Extract the [x, y] coordinate from the center of the cell holding the provided text.  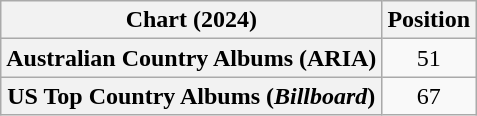
Position [429, 20]
US Top Country Albums (Billboard) [192, 96]
51 [429, 58]
Chart (2024) [192, 20]
Australian Country Albums (ARIA) [192, 58]
67 [429, 96]
